Detect which cell encompasses the target text, then output its (X, Y) center coordinate. 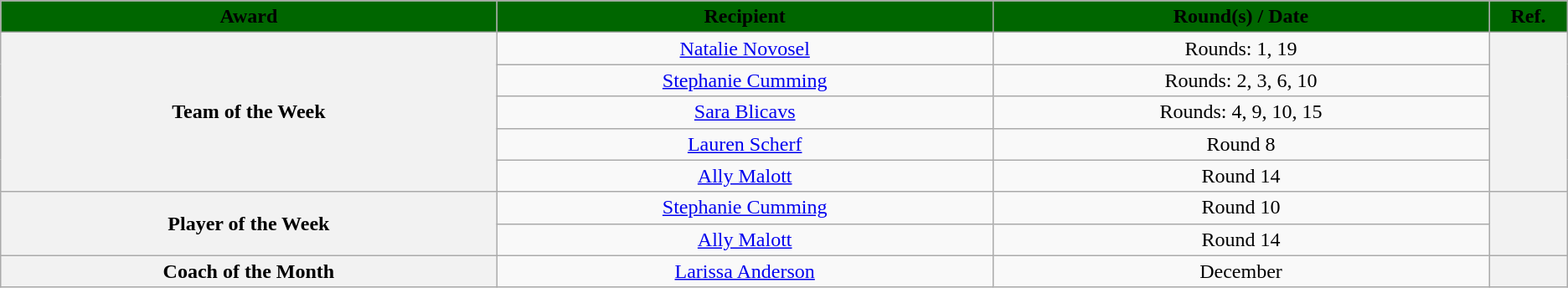
Award (249, 17)
Recipient (745, 17)
Rounds: 2, 3, 6, 10 (1240, 80)
Player of the Week (249, 224)
Coach of the Month (249, 271)
Team of the Week (249, 112)
Sara Blicavs (745, 112)
December (1240, 271)
Rounds: 1, 19 (1240, 49)
Lauren Scherf (745, 144)
Round 10 (1240, 208)
Rounds: 4, 9, 10, 15 (1240, 112)
Round 8 (1240, 144)
Round(s) / Date (1240, 17)
Natalie Novosel (745, 49)
Larissa Anderson (745, 271)
Ref. (1529, 17)
